Output the (x, y) coordinate of the center of the cell containing the given text.  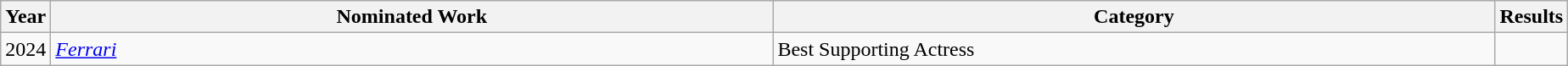
Year (25, 17)
Results (1532, 17)
Ferrari (412, 49)
2024 (25, 49)
Category (1134, 17)
Best Supporting Actress (1134, 49)
Nominated Work (412, 17)
